Detect which cell encompasses the target text, then output its [x, y] center coordinate. 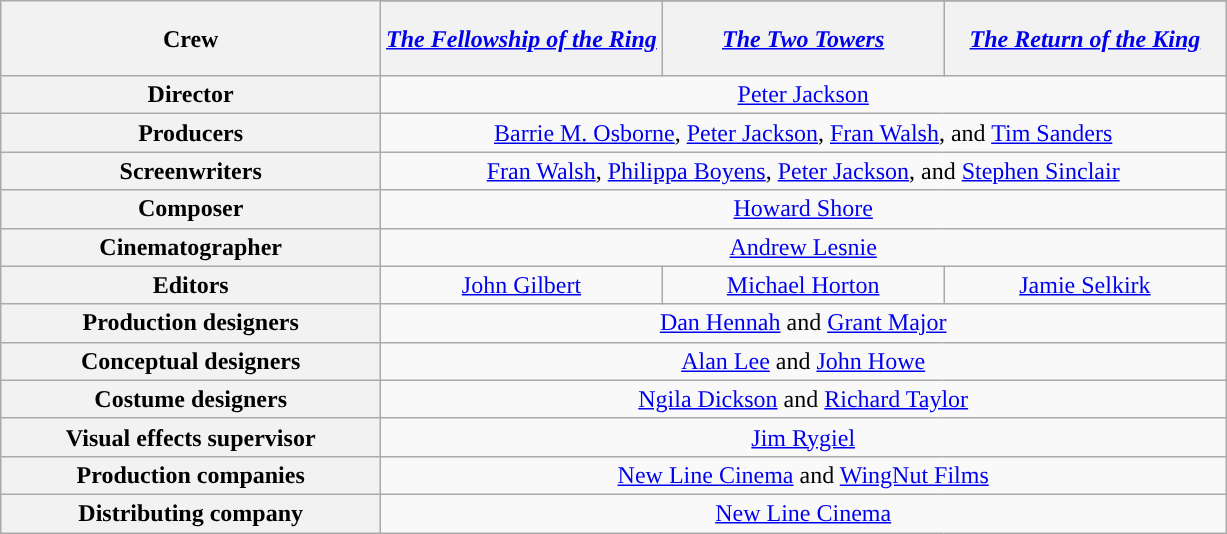
Ngila Dickson and Richard Taylor [804, 399]
Producers [191, 133]
Production companies [191, 475]
Screenwriters [191, 171]
Andrew Lesnie [804, 247]
Dan Hennah and Grant Major [804, 323]
Conceptual designers [191, 361]
Michael Horton [803, 285]
Director [191, 95]
Visual effects supervisor [191, 437]
Production designers [191, 323]
Composer [191, 209]
Cinematographer [191, 247]
The Fellowship of the Ring [522, 38]
Crew [191, 38]
John Gilbert [522, 285]
The Two Towers [803, 38]
New Line Cinema and WingNut Films [804, 475]
Howard Shore [804, 209]
New Line Cinema [804, 513]
Jim Rygiel [804, 437]
Peter Jackson [804, 95]
Distributing company [191, 513]
The Return of the King [1085, 38]
Costume designers [191, 399]
Jamie Selkirk [1085, 285]
Barrie M. Osborne, Peter Jackson, Fran Walsh, and Tim Sanders [804, 133]
Fran Walsh, Philippa Boyens, Peter Jackson, and Stephen Sinclair [804, 171]
Editors [191, 285]
Alan Lee and John Howe [804, 361]
